Output the (X, Y) coordinate of the center of the cell containing the given text.  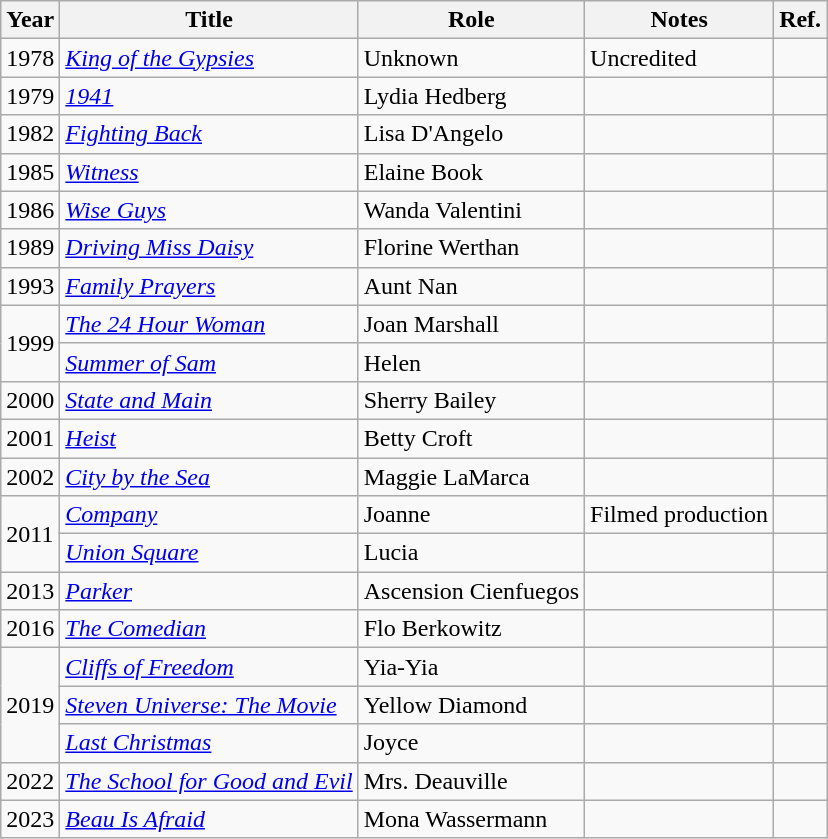
Family Prayers (209, 286)
1978 (30, 58)
Cliffs of Freedom (209, 667)
2022 (30, 781)
Ref. (800, 20)
Lucia (471, 553)
The 24 Hour Woman (209, 324)
Uncredited (680, 58)
1982 (30, 134)
The School for Good and Evil (209, 781)
Heist (209, 438)
Company (209, 515)
Role (471, 20)
Wise Guys (209, 210)
2000 (30, 400)
Witness (209, 172)
2019 (30, 705)
Unknown (471, 58)
Sherry Bailey (471, 400)
2016 (30, 629)
Notes (680, 20)
Fighting Back (209, 134)
Filmed production (680, 515)
2023 (30, 819)
Yellow Diamond (471, 705)
Flo Berkowitz (471, 629)
2002 (30, 477)
Steven Universe: The Movie (209, 705)
Helen (471, 362)
Beau Is Afraid (209, 819)
Last Christmas (209, 743)
2011 (30, 534)
1989 (30, 248)
Summer of Sam (209, 362)
1986 (30, 210)
Mrs. Deauville (471, 781)
2013 (30, 591)
State and Main (209, 400)
Year (30, 20)
1999 (30, 343)
1979 (30, 96)
Joanne (471, 515)
Florine Werthan (471, 248)
Yia-Yia (471, 667)
Mona Wassermann (471, 819)
Betty Croft (471, 438)
Joyce (471, 743)
Ascension Cienfuegos (471, 591)
Lydia Hedberg (471, 96)
1985 (30, 172)
Aunt Nan (471, 286)
Lisa D'Angelo (471, 134)
Wanda Valentini (471, 210)
1993 (30, 286)
2001 (30, 438)
City by the Sea (209, 477)
Maggie LaMarca (471, 477)
King of the Gypsies (209, 58)
Parker (209, 591)
Union Square (209, 553)
Joan Marshall (471, 324)
Driving Miss Daisy (209, 248)
1941 (209, 96)
The Comedian (209, 629)
Title (209, 20)
Elaine Book (471, 172)
